Provide the [X, Y] coordinate of the cell's center where the given text is located.  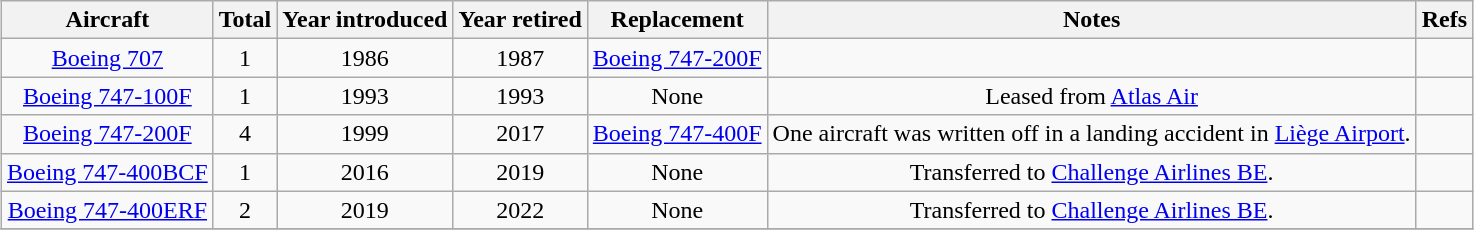
Boeing 707 [107, 58]
Aircraft [107, 20]
2017 [520, 134]
Boeing 747-400F [677, 134]
Year retired [520, 20]
1986 [365, 58]
2016 [365, 172]
1987 [520, 58]
Notes [1092, 20]
Total [245, 20]
Leased from Atlas Air [1092, 96]
Year introduced [365, 20]
4 [245, 134]
Boeing 747-400ERF [107, 210]
One aircraft was written off in a landing accident in Liège Airport. [1092, 134]
2 [245, 210]
2022 [520, 210]
Boeing 747-400BCF [107, 172]
1999 [365, 134]
Boeing 747-100F [107, 96]
Replacement [677, 20]
Refs [1444, 20]
